Identify which cell holds the provided text, then report its [x, y] central coordinate. 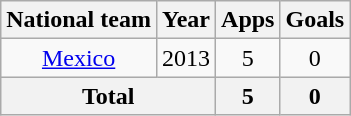
Goals [315, 20]
Apps [248, 20]
2013 [186, 58]
Total [108, 96]
Year [186, 20]
National team [79, 20]
Mexico [79, 58]
